Scan for the cell matching the given text and deliver its [X, Y] coordinate at center. 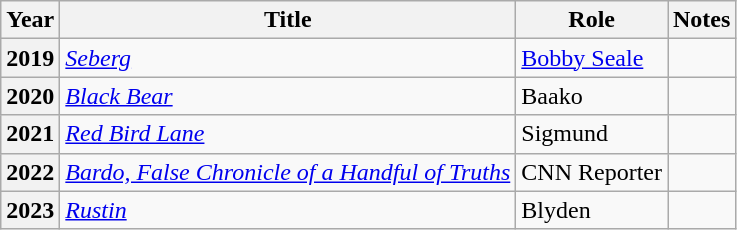
Rustin [288, 210]
2020 [30, 96]
Black Bear [288, 96]
Baako [592, 96]
2022 [30, 172]
Role [592, 20]
2021 [30, 134]
Notes [702, 20]
Blyden [592, 210]
Year [30, 20]
Red Bird Lane [288, 134]
Sigmund [592, 134]
CNN Reporter [592, 172]
2019 [30, 58]
Seberg [288, 58]
Title [288, 20]
Bardo, False Chronicle of a Handful of Truths [288, 172]
Bobby Seale [592, 58]
2023 [30, 210]
